Capture the cell that displays the provided text and extract its (x, y) central coordinate. 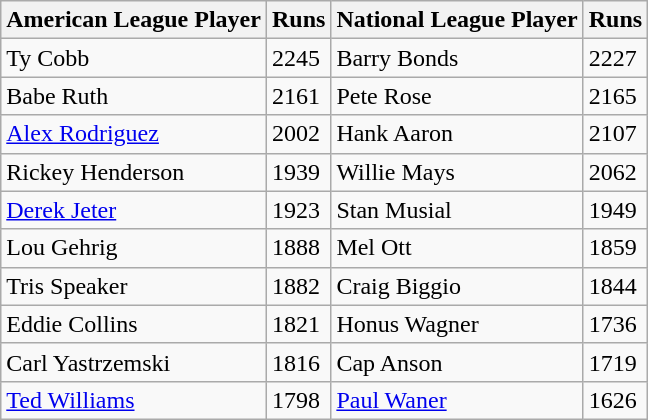
Hank Aaron (457, 134)
Pete Rose (457, 96)
1939 (298, 172)
Ted Williams (134, 400)
National League Player (457, 20)
Derek Jeter (134, 210)
Paul Waner (457, 400)
Lou Gehrig (134, 248)
1816 (298, 362)
1888 (298, 248)
1821 (298, 324)
2227 (615, 58)
2107 (615, 134)
Stan Musial (457, 210)
1798 (298, 400)
1736 (615, 324)
American League Player (134, 20)
1923 (298, 210)
Eddie Collins (134, 324)
2062 (615, 172)
Craig Biggio (457, 286)
1859 (615, 248)
2245 (298, 58)
2161 (298, 96)
Tris Speaker (134, 286)
Honus Wagner (457, 324)
Barry Bonds (457, 58)
1882 (298, 286)
1844 (615, 286)
Alex Rodriguez (134, 134)
1949 (615, 210)
Willie Mays (457, 172)
Ty Cobb (134, 58)
Babe Ruth (134, 96)
Mel Ott (457, 248)
Cap Anson (457, 362)
Carl Yastrzemski (134, 362)
Rickey Henderson (134, 172)
2002 (298, 134)
2165 (615, 96)
1626 (615, 400)
1719 (615, 362)
